Locate the cell with the specified text and output its (X, Y) center coordinate. 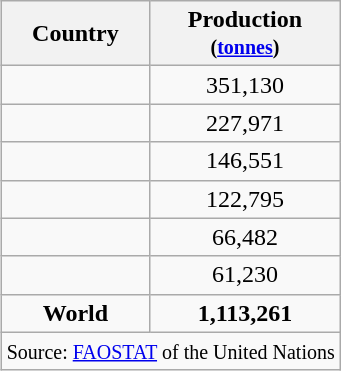
Production(tonnes) (246, 34)
1,113,261 (246, 313)
227,971 (246, 123)
61,230 (246, 275)
66,482 (246, 237)
122,795 (246, 199)
Source: FAOSTAT of the United Nations (170, 351)
351,130 (246, 85)
World (76, 313)
146,551 (246, 161)
Country (76, 34)
